Find where the given text appears and provide that cell's center as (X, Y) coordinate. 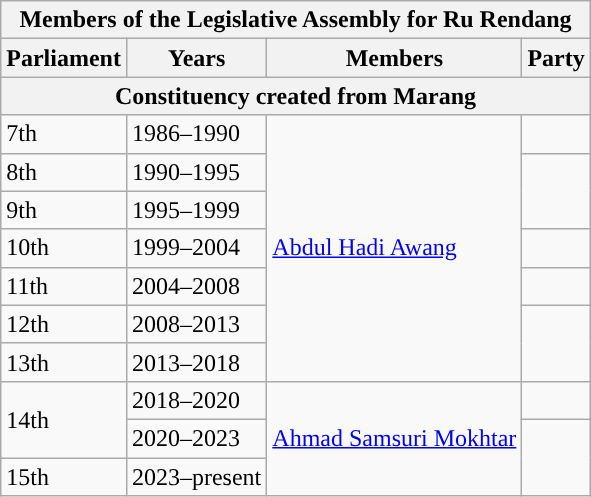
12th (64, 324)
2018–2020 (196, 400)
2023–present (196, 477)
Constituency created from Marang (296, 96)
11th (64, 286)
Abdul Hadi Awang (394, 248)
Party (556, 58)
1990–1995 (196, 172)
Parliament (64, 58)
Years (196, 58)
13th (64, 362)
Ahmad Samsuri Mokhtar (394, 438)
2004–2008 (196, 286)
2013–2018 (196, 362)
Members of the Legislative Assembly for Ru Rendang (296, 20)
1999–2004 (196, 248)
2008–2013 (196, 324)
10th (64, 248)
1986–1990 (196, 134)
8th (64, 172)
Members (394, 58)
15th (64, 477)
2020–2023 (196, 438)
9th (64, 210)
14th (64, 419)
7th (64, 134)
1995–1999 (196, 210)
